Provide the [X, Y] coordinate of the cell's center where the given text is located.  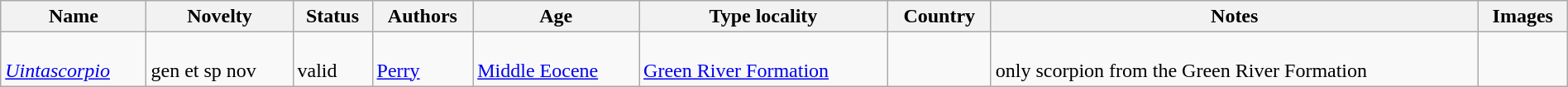
Perry [423, 60]
Notes [1234, 17]
Images [1523, 17]
Name [74, 17]
Type locality [764, 17]
Uintascorpio [74, 60]
gen et sp nov [220, 60]
only scorpion from the Green River Formation [1234, 60]
Authors [423, 17]
Country [939, 17]
valid [332, 60]
Status [332, 17]
Age [556, 17]
Green River Formation [764, 60]
Middle Eocene [556, 60]
Novelty [220, 17]
